Return [x, y] of the center of cell containing provided text 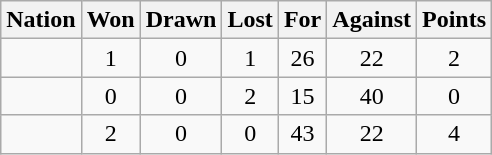
Against [372, 20]
26 [302, 58]
Drawn [181, 20]
4 [454, 134]
Won [110, 20]
40 [372, 96]
Lost [250, 20]
Points [454, 20]
15 [302, 96]
For [302, 20]
43 [302, 134]
Nation [41, 20]
